Search for the cell housing the specified text and yield its [X, Y] center coordinate. 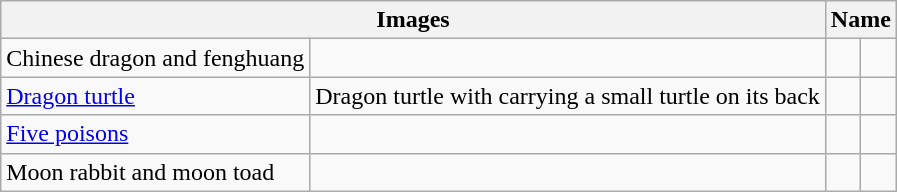
Images [414, 20]
Dragon turtle [156, 96]
Moon rabbit and moon toad [156, 172]
Chinese dragon and fenghuang [156, 58]
Five poisons [156, 134]
Dragon turtle with carrying a small turtle on its back [568, 96]
Name [860, 20]
